Capture the cell that displays the provided text and extract its [x, y] central coordinate. 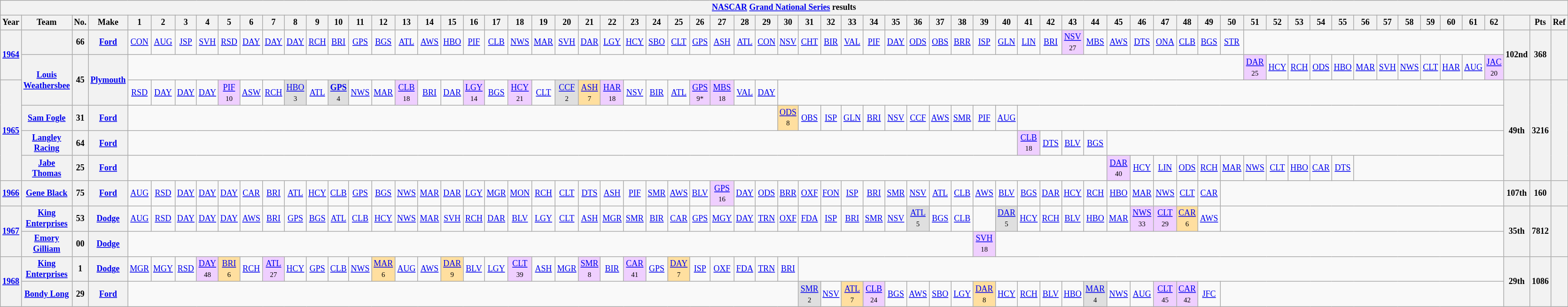
HBO3 [295, 92]
SVH18 [984, 244]
57 [1388, 23]
HAR18 [612, 92]
MON [520, 193]
368 [1540, 54]
SMR2 [809, 294]
30 [788, 23]
19 [544, 23]
ASH7 [589, 92]
SMR8 [589, 269]
23 [634, 23]
34 [874, 23]
JFC [1209, 294]
DAR9 [452, 269]
35th [1517, 231]
41 [1029, 23]
Sam Fogle [47, 118]
1964 [11, 54]
Ref [1559, 23]
DAR25 [1255, 68]
54 [1321, 23]
3 [186, 23]
CAR42 [1187, 294]
Jabe Thomas [47, 168]
CAR6 [1187, 219]
32 [831, 23]
5 [229, 23]
GPS4 [339, 92]
64 [80, 143]
9 [318, 23]
49th [1517, 130]
16 [474, 23]
Team [47, 23]
43 [1072, 23]
ASW [251, 92]
38 [962, 23]
CLT29 [1165, 219]
20 [567, 23]
27 [722, 23]
1966 [11, 193]
49 [1209, 23]
37 [940, 23]
CLT45 [1165, 294]
13 [407, 23]
55 [1343, 23]
1967 [11, 231]
51 [1255, 23]
56 [1365, 23]
Louis Weathersbee [47, 80]
MAR6 [383, 269]
Pts [1540, 23]
JAC20 [1494, 68]
15 [452, 23]
00 [80, 244]
CCF2 [567, 92]
7 [273, 23]
59 [1430, 23]
Plymouth [108, 80]
102nd [1517, 54]
14 [429, 23]
75 [80, 193]
6 [251, 23]
40 [1006, 23]
10 [339, 23]
4 [207, 23]
HAR [1451, 68]
ATL27 [273, 269]
17 [496, 23]
NASCAR Grand National Series results [784, 8]
22 [612, 23]
52 [1277, 23]
Gene Black [47, 193]
ONA [1165, 42]
50 [1232, 23]
CLT39 [520, 269]
29th [1517, 282]
12 [383, 23]
MAR4 [1095, 294]
1968 [11, 282]
60 [1451, 23]
No. [80, 23]
3216 [1540, 130]
44 [1095, 23]
47 [1165, 23]
160 [1540, 193]
1965 [11, 130]
CHT [809, 42]
35 [896, 23]
Year [11, 23]
33 [852, 23]
2 [164, 23]
CAR41 [634, 269]
62 [1494, 23]
NWS33 [1142, 219]
CLB24 [874, 294]
DAR5 [1006, 219]
MBS [1095, 42]
8 [295, 23]
11 [360, 23]
46 [1142, 23]
39 [984, 23]
36 [918, 23]
ODS8 [788, 118]
GPS9* [700, 92]
18 [520, 23]
NSV27 [1072, 42]
ATL7 [852, 294]
66 [80, 42]
24 [657, 23]
STR [1232, 42]
107th [1517, 193]
58 [1410, 23]
JSP [186, 42]
28 [745, 23]
DAY7 [679, 269]
Emory Gilliam [47, 244]
26 [700, 23]
DAY48 [207, 269]
Bondy Long [47, 294]
7812 [1540, 231]
21 [589, 23]
Langley Racing [47, 143]
CCF [918, 118]
MBS18 [722, 92]
48 [1187, 23]
42 [1051, 23]
BRI6 [229, 269]
ATL5 [918, 219]
Make [108, 23]
HCY21 [520, 92]
DAR8 [984, 294]
DAR40 [1119, 168]
LGY14 [474, 92]
FON [831, 193]
61 [1474, 23]
GPS16 [722, 193]
PIF10 [229, 92]
1086 [1540, 282]
